Return the [X, Y] coordinate for the center point of the cell that contains the specified text.  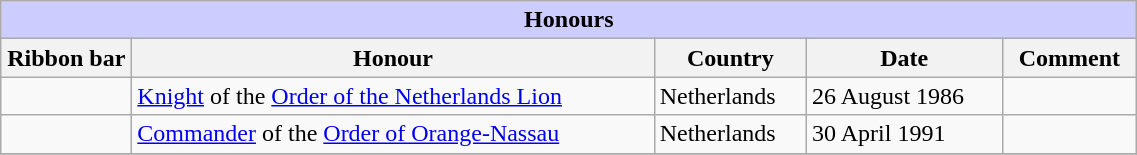
Comment [1070, 58]
Ribbon bar [66, 58]
Knight of the Order of the Netherlands Lion [393, 96]
Honour [393, 58]
Honours [569, 20]
26 August 1986 [905, 96]
Commander of the Order of Orange-Nassau [393, 134]
30 April 1991 [905, 134]
Country [730, 58]
Date [905, 58]
